Output the [X, Y] coordinate of the center of the cell containing the given text.  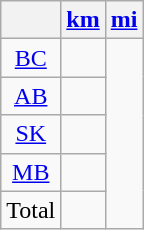
MB [31, 172]
BC [31, 58]
AB [31, 96]
mi [124, 20]
Total [31, 210]
km [83, 20]
SK [31, 134]
